Identify which cell holds the provided text, then report its [x, y] central coordinate. 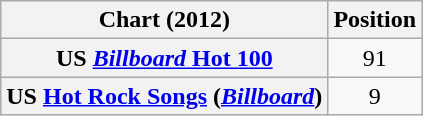
US Hot Rock Songs (Billboard) [164, 96]
Chart (2012) [164, 20]
91 [375, 58]
9 [375, 96]
Position [375, 20]
US Billboard Hot 100 [164, 58]
